Identify which cell holds the provided text, then report its [X, Y] central coordinate. 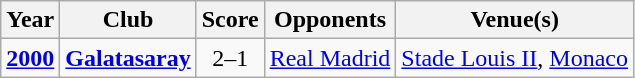
2–1 [230, 58]
Venue(s) [515, 20]
Club [128, 20]
Galatasaray [128, 58]
Real Madrid [330, 58]
Score [230, 20]
Opponents [330, 20]
Stade Louis II, Monaco [515, 58]
2000 [30, 58]
Year [30, 20]
